Scan for the cell matching the given text and deliver its [X, Y] coordinate at center. 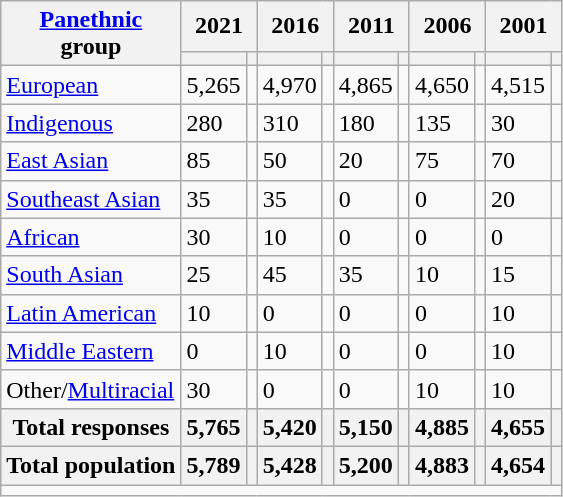
2021 [219, 26]
4,650 [442, 85]
4,515 [518, 85]
180 [366, 123]
Middle Eastern [91, 351]
European [91, 85]
South Asian [91, 275]
2011 [371, 26]
4,654 [518, 465]
135 [442, 123]
4,655 [518, 427]
45 [290, 275]
Total responses [91, 427]
4,883 [442, 465]
15 [518, 275]
Total population [91, 465]
5,789 [214, 465]
4,970 [290, 85]
50 [290, 161]
2001 [524, 26]
Latin American [91, 313]
2006 [447, 26]
Other/Multiracial [91, 389]
280 [214, 123]
African [91, 237]
25 [214, 275]
5,265 [214, 85]
85 [214, 161]
4,865 [366, 85]
2016 [295, 26]
5,428 [290, 465]
5,200 [366, 465]
5,420 [290, 427]
75 [442, 161]
5,765 [214, 427]
Southeast Asian [91, 199]
70 [518, 161]
Panethnicgroup [91, 34]
310 [290, 123]
East Asian [91, 161]
Indigenous [91, 123]
4,885 [442, 427]
5,150 [366, 427]
